Provide the (x, y) coordinate of the cell's center where the given text is located.  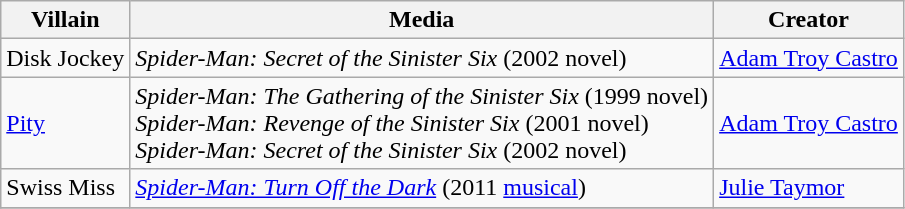
Media (422, 20)
Spider-Man: Turn Off the Dark (2011 musical) (422, 188)
Disk Jockey (66, 58)
Swiss Miss (66, 188)
Julie Taymor (809, 188)
Spider-Man: Secret of the Sinister Six (2002 novel) (422, 58)
Creator (809, 20)
Villain (66, 20)
Pity (66, 123)
